Determine the (x, y) coordinate at the center of the cell enclosing the given text.  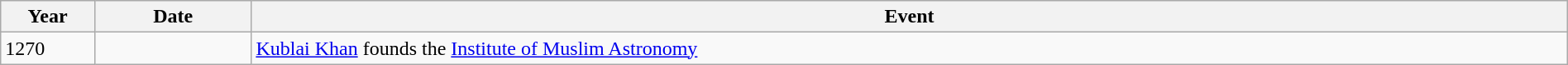
Kublai Khan founds the Institute of Muslim Astronomy (910, 48)
Event (910, 17)
1270 (48, 48)
Date (172, 17)
Year (48, 17)
